Identify which cell holds the provided text, then report its [x, y] central coordinate. 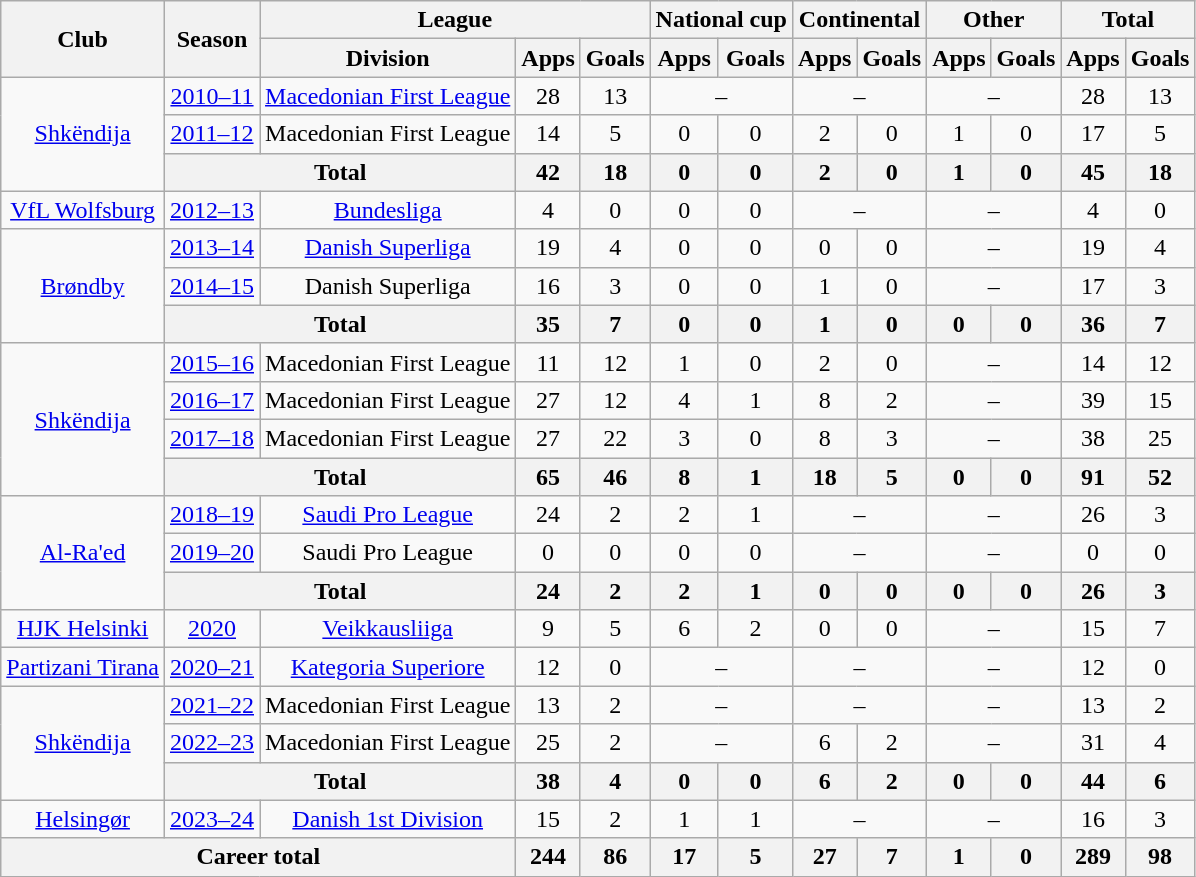
39 [1093, 400]
2014–15 [212, 286]
Club [83, 39]
Partizani Tirana [83, 667]
244 [548, 857]
91 [1093, 477]
Helsingør [83, 819]
Veikkausliiga [388, 629]
2020–21 [212, 667]
HJK Helsinki [83, 629]
Kategoria Superiore [388, 667]
Brøndby [83, 286]
National cup [721, 20]
Season [212, 39]
22 [615, 438]
Career total [258, 857]
44 [1093, 781]
2010–11 [212, 96]
52 [1160, 477]
35 [548, 324]
46 [615, 477]
289 [1093, 857]
Bundesliga [388, 210]
86 [615, 857]
2020 [212, 629]
VfL Wolfsburg [83, 210]
2023–24 [212, 819]
Continental [859, 20]
36 [1093, 324]
31 [1093, 743]
2018–19 [212, 515]
Division [388, 58]
2013–14 [212, 248]
Danish 1st Division [388, 819]
2011–12 [212, 134]
Other [994, 20]
65 [548, 477]
2016–17 [212, 400]
2019–20 [212, 553]
2012–13 [212, 210]
Al-Ra'ed [83, 553]
45 [1093, 172]
11 [548, 362]
2022–23 [212, 743]
League [455, 20]
2017–18 [212, 438]
2015–16 [212, 362]
2021–22 [212, 705]
42 [548, 172]
98 [1160, 857]
9 [548, 629]
